Identify which cell holds the provided text, then report its [x, y] central coordinate. 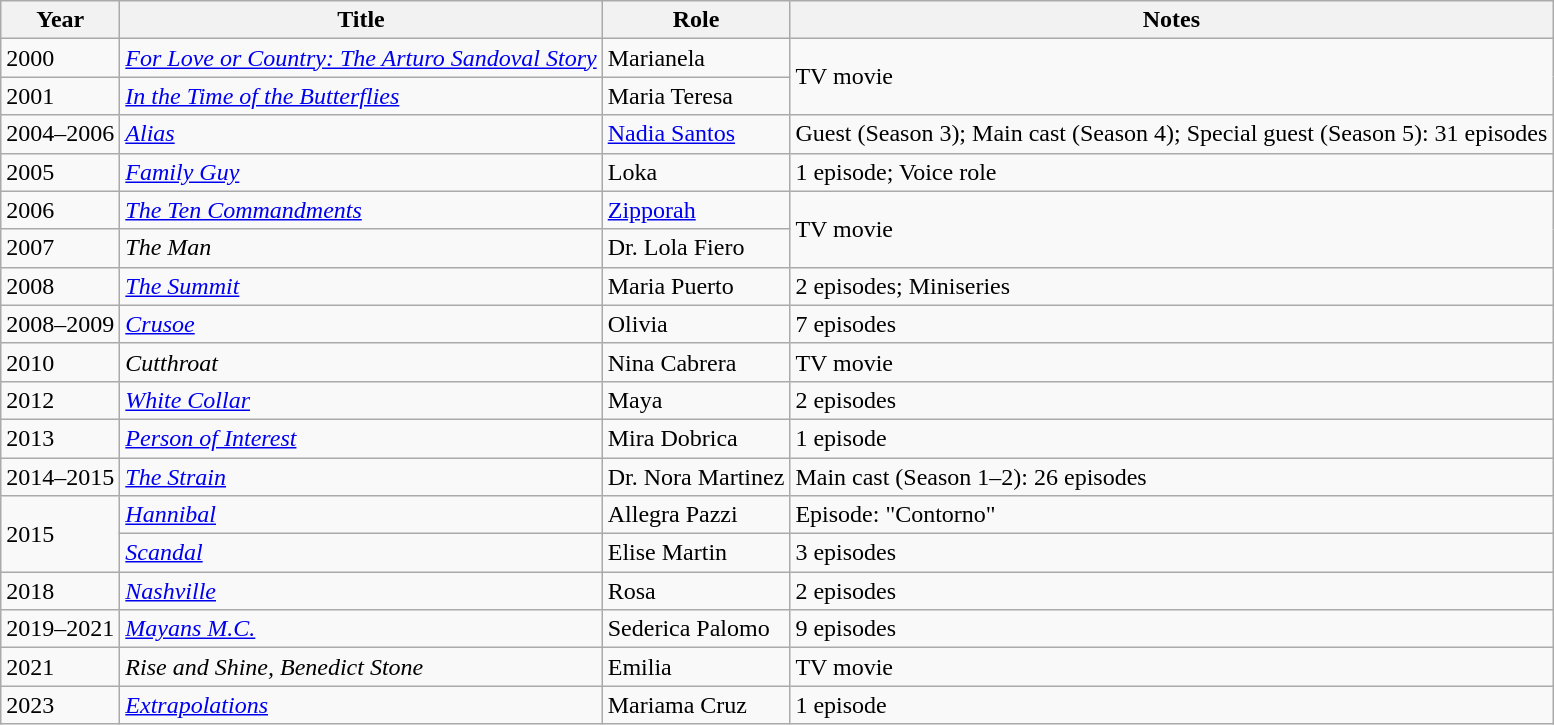
Notes [1172, 20]
Guest (Season 3); Main cast (Season 4); Special guest (Season 5): 31 episodes [1172, 134]
2018 [60, 591]
2001 [60, 96]
2008–2009 [60, 324]
The Man [361, 248]
Year [60, 20]
Person of Interest [361, 438]
In the Time of the Butterflies [361, 96]
Zipporah [696, 210]
2004–2006 [60, 134]
The Summit [361, 286]
Nadia Santos [696, 134]
Mariama Cruz [696, 705]
Emilia [696, 667]
Dr. Nora Martinez [696, 477]
Crusoe [361, 324]
7 episodes [1172, 324]
Olivia [696, 324]
3 episodes [1172, 553]
Mira Dobrica [696, 438]
2000 [60, 58]
Scandal [361, 553]
2006 [60, 210]
2014–2015 [60, 477]
Cutthroat [361, 362]
2005 [60, 172]
Role [696, 20]
Rise and Shine, Benedict Stone [361, 667]
White Collar [361, 400]
Title [361, 20]
Allegra Pazzi [696, 515]
Sederica Palomo [696, 629]
Maya [696, 400]
Main cast (Season 1–2): 26 episodes [1172, 477]
9 episodes [1172, 629]
2021 [60, 667]
Maria Puerto [696, 286]
Episode: "Contorno" [1172, 515]
2010 [60, 362]
Loka [696, 172]
The Ten Commandments [361, 210]
2015 [60, 534]
For Love or Country: The Arturo Sandoval Story [361, 58]
Extrapolations [361, 705]
2013 [60, 438]
2012 [60, 400]
Marianela [696, 58]
Maria Teresa [696, 96]
Family Guy [361, 172]
2007 [60, 248]
1 episode; Voice role [1172, 172]
The Strain [361, 477]
Nina Cabrera [696, 362]
2 episodes; Miniseries [1172, 286]
2008 [60, 286]
2023 [60, 705]
Nashville [361, 591]
Hannibal [361, 515]
Elise Martin [696, 553]
Alias [361, 134]
2019–2021 [60, 629]
Dr. Lola Fiero [696, 248]
Rosa [696, 591]
Mayans M.C. [361, 629]
